Pinpoint the cell where the given text exists, returning its [x, y] midpoint coordinate. 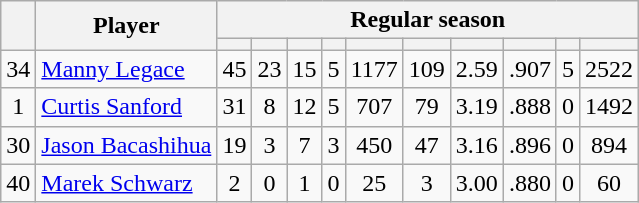
Jason Bacashihua [126, 145]
Marek Schwarz [126, 183]
2.59 [476, 69]
31 [234, 107]
.907 [530, 69]
47 [426, 145]
23 [270, 69]
79 [426, 107]
30 [18, 145]
2522 [610, 69]
8 [270, 107]
19 [234, 145]
25 [374, 183]
45 [234, 69]
Manny Legace [126, 69]
.880 [530, 183]
3.16 [476, 145]
707 [374, 107]
2 [234, 183]
450 [374, 145]
Player [126, 26]
60 [610, 183]
Regular season [428, 20]
3.19 [476, 107]
.896 [530, 145]
.888 [530, 107]
894 [610, 145]
1177 [374, 69]
15 [304, 69]
1492 [610, 107]
Curtis Sanford [126, 107]
40 [18, 183]
3.00 [476, 183]
109 [426, 69]
12 [304, 107]
34 [18, 69]
7 [304, 145]
